For the text-containing cell, return its midpoint in [X, Y] coordinate format. 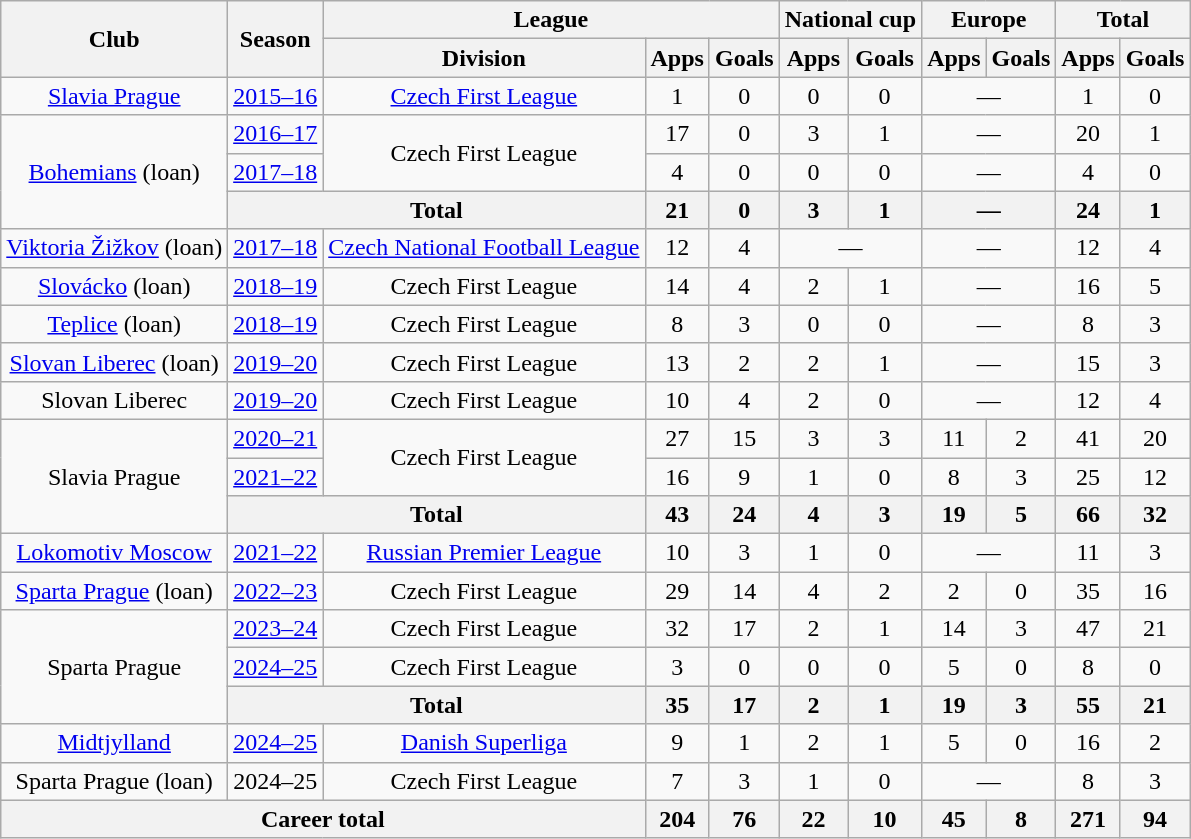
94 [1155, 819]
2020–21 [276, 438]
Lokomotiv Moscow [114, 553]
Career total [323, 819]
Europe [989, 20]
Season [276, 39]
43 [677, 515]
7 [677, 781]
Czech National Football League [484, 248]
47 [1088, 629]
25 [1088, 477]
271 [1088, 819]
Teplice (loan) [114, 324]
Danish Superliga [484, 743]
Division [484, 58]
2023–24 [276, 629]
22 [813, 819]
13 [677, 362]
Slovan Liberec (loan) [114, 362]
55 [1088, 705]
National cup [850, 20]
29 [677, 591]
27 [677, 438]
Viktoria Žižkov (loan) [114, 248]
Russian Premier League [484, 553]
204 [677, 819]
66 [1088, 515]
2016–17 [276, 134]
41 [1088, 438]
Midtjylland [114, 743]
Bohemians (loan) [114, 172]
Club [114, 39]
2015–16 [276, 96]
Sparta Prague [114, 667]
76 [744, 819]
Slovácko (loan) [114, 286]
45 [954, 819]
League [551, 20]
2022–23 [276, 591]
Slovan Liberec [114, 400]
